Return the [X, Y] coordinate for the center point of the cell that contains the specified text.  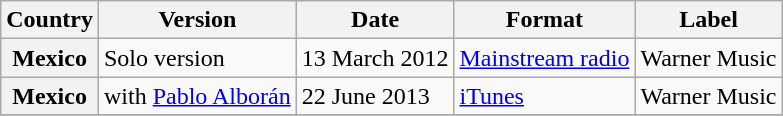
with Pablo Alborán [197, 96]
13 March 2012 [375, 58]
22 June 2013 [375, 96]
Format [544, 20]
Mainstream radio [544, 58]
Date [375, 20]
Solo version [197, 58]
Country [50, 20]
iTunes [544, 96]
Version [197, 20]
Label [708, 20]
